Locate the cell with the specified text and output its (x, y) center coordinate. 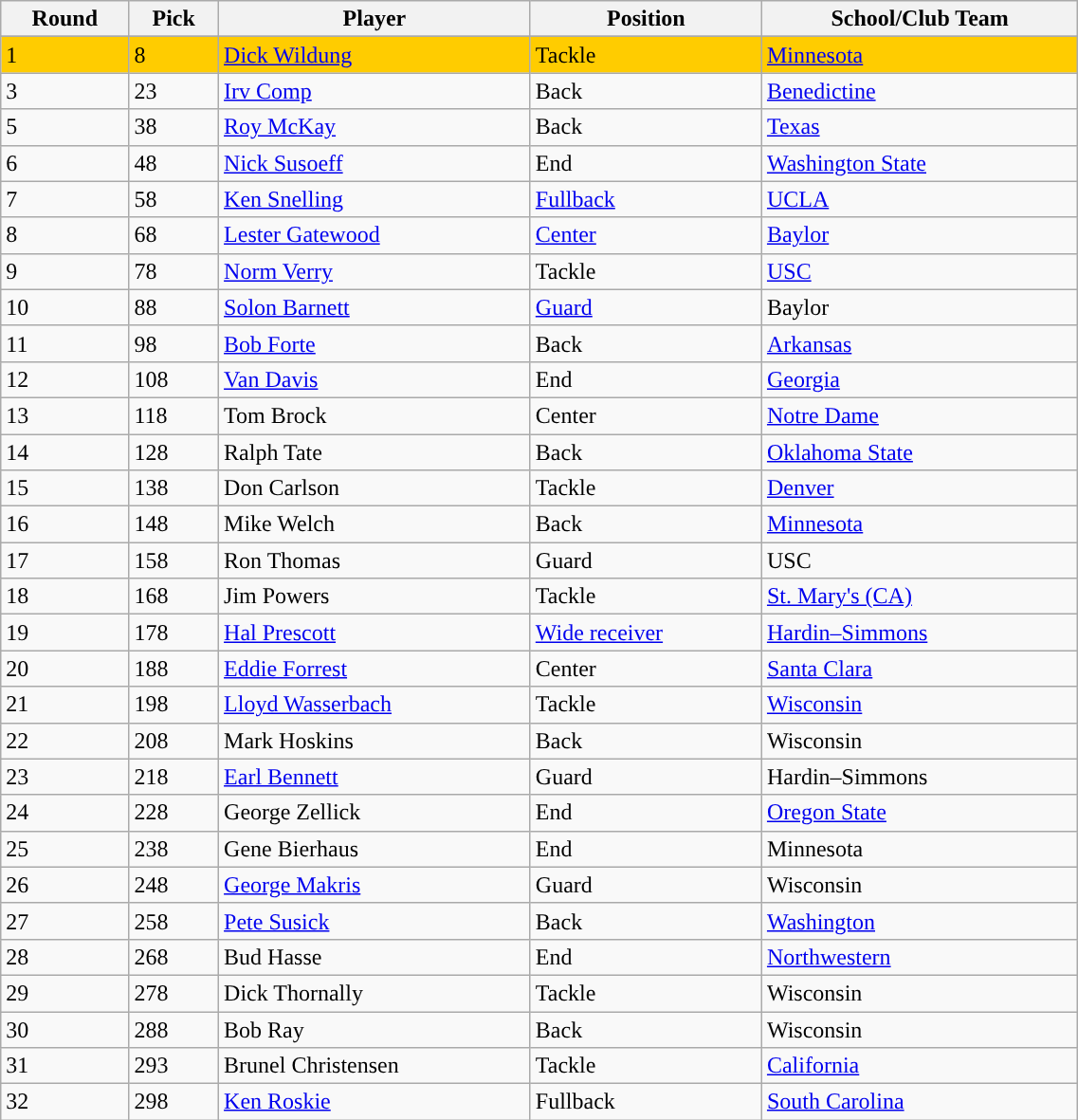
58 (174, 199)
Norm Verry (375, 271)
Pick (174, 19)
Earl Bennett (375, 777)
Oregon State (920, 813)
25 (64, 849)
29 (64, 993)
31 (64, 1066)
5 (64, 127)
Georgia (920, 379)
Arkansas (920, 343)
Lloyd Wasserbach (375, 705)
30 (64, 1029)
26 (64, 885)
12 (64, 379)
South Carolina (920, 1102)
Lester Gatewood (375, 235)
Ron Thomas (375, 560)
George Zellick (375, 813)
3 (64, 91)
Brunel Christensen (375, 1066)
10 (64, 307)
Benedictine (920, 91)
Ken Snelling (375, 199)
11 (64, 343)
Washington State (920, 163)
68 (174, 235)
128 (174, 452)
293 (174, 1066)
Jim Powers (375, 597)
Dick Wildung (375, 55)
158 (174, 560)
Mike Welch (375, 524)
School/Club Team (920, 19)
88 (174, 307)
Bob Ray (375, 1029)
228 (174, 813)
15 (64, 488)
148 (174, 524)
Dick Thornally (375, 993)
208 (174, 741)
Mark Hoskins (375, 741)
Pete Susick (375, 921)
St. Mary's (CA) (920, 597)
Van Davis (375, 379)
Hal Prescott (375, 633)
168 (174, 597)
Oklahoma State (920, 452)
278 (174, 993)
19 (64, 633)
6 (64, 163)
17 (64, 560)
Irv Comp (375, 91)
198 (174, 705)
Solon Barnett (375, 307)
248 (174, 885)
Eddie Forrest (375, 669)
21 (64, 705)
32 (64, 1102)
118 (174, 415)
Round (64, 19)
24 (64, 813)
George Makris (375, 885)
Don Carlson (375, 488)
Northwestern (920, 957)
Notre Dame (920, 415)
Roy McKay (375, 127)
298 (174, 1102)
California (920, 1066)
27 (64, 921)
Tom Brock (375, 415)
Gene Bierhaus (375, 849)
258 (174, 921)
Wide receiver (646, 633)
18 (64, 597)
Washington (920, 921)
38 (174, 127)
78 (174, 271)
288 (174, 1029)
Bob Forte (375, 343)
178 (174, 633)
13 (64, 415)
98 (174, 343)
108 (174, 379)
UCLA (920, 199)
188 (174, 669)
Texas (920, 127)
Santa Clara (920, 669)
16 (64, 524)
9 (64, 271)
1 (64, 55)
138 (174, 488)
Denver (920, 488)
7 (64, 199)
28 (64, 957)
Ralph Tate (375, 452)
238 (174, 849)
48 (174, 163)
Position (646, 19)
20 (64, 669)
218 (174, 777)
Player (375, 19)
Bud Hasse (375, 957)
14 (64, 452)
Nick Susoeff (375, 163)
Ken Roskie (375, 1102)
22 (64, 741)
268 (174, 957)
